Identify which cell holds the provided text, then report its (X, Y) central coordinate. 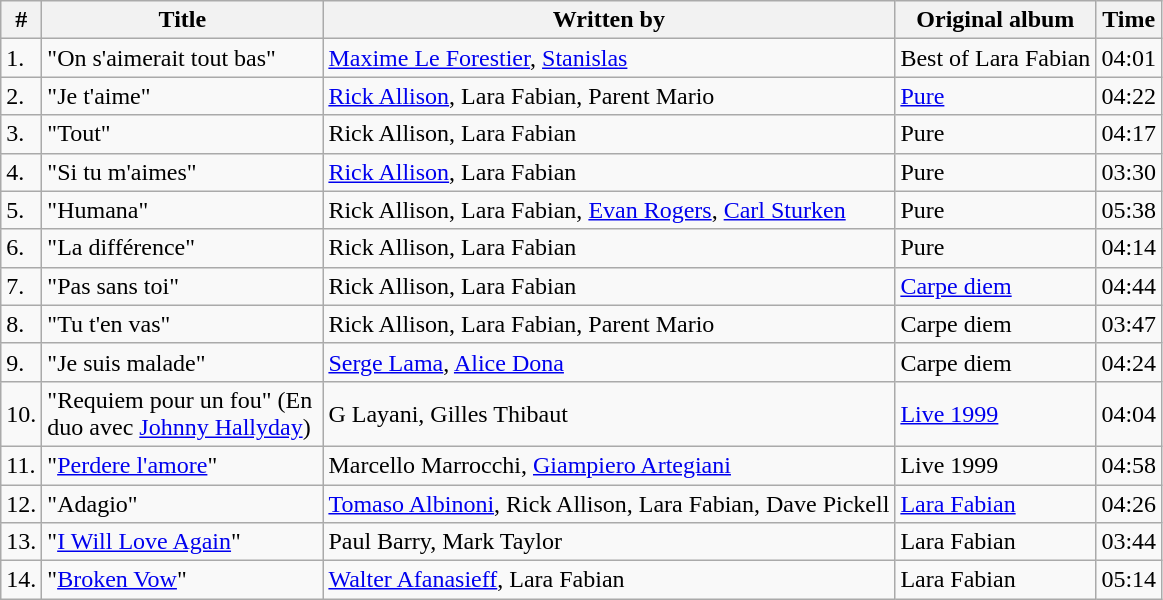
04:24 (1129, 362)
9. (22, 362)
7. (22, 286)
"Tout" (182, 134)
04:17 (1129, 134)
"Humana" (182, 210)
03:44 (1129, 542)
# (22, 20)
"Broken Vow" (182, 580)
"Pas sans toi" (182, 286)
Time (1129, 20)
8. (22, 324)
13. (22, 542)
"Perdere l'amore" (182, 465)
Paul Barry, Mark Taylor (609, 542)
04:58 (1129, 465)
04:01 (1129, 58)
6. (22, 248)
Written by (609, 20)
Walter Afanasieff, Lara Fabian (609, 580)
04:22 (1129, 96)
Maxime Le Forestier, Stanislas (609, 58)
Tomaso Albinoni, Rick Allison, Lara Fabian, Dave Pickell (609, 503)
"La différence" (182, 248)
Title (182, 20)
04:26 (1129, 503)
14. (22, 580)
11. (22, 465)
"Tu t'en vas" (182, 324)
Rick Allison, Lara Fabian, Evan Rogers, Carl Sturken (609, 210)
"Je suis malade" (182, 362)
"Requiem pour un fou" (En duo avec Johnny Hallyday) (182, 414)
3. (22, 134)
10. (22, 414)
1. (22, 58)
04:04 (1129, 414)
Serge Lama, Alice Dona (609, 362)
2. (22, 96)
Original album (996, 20)
03:47 (1129, 324)
04:14 (1129, 248)
"On s'aimerait tout bas" (182, 58)
05:14 (1129, 580)
5. (22, 210)
Marcello Marrocchi, Giampiero Artegiani (609, 465)
4. (22, 172)
Best of Lara Fabian (996, 58)
"Adagio" (182, 503)
05:38 (1129, 210)
G Layani, Gilles Thibaut (609, 414)
"Je t'aime" (182, 96)
03:30 (1129, 172)
12. (22, 503)
"I Will Love Again" (182, 542)
04:44 (1129, 286)
"Si tu m'aimes" (182, 172)
